Return the [X, Y] coordinate for the center point of the cell that contains the specified text.  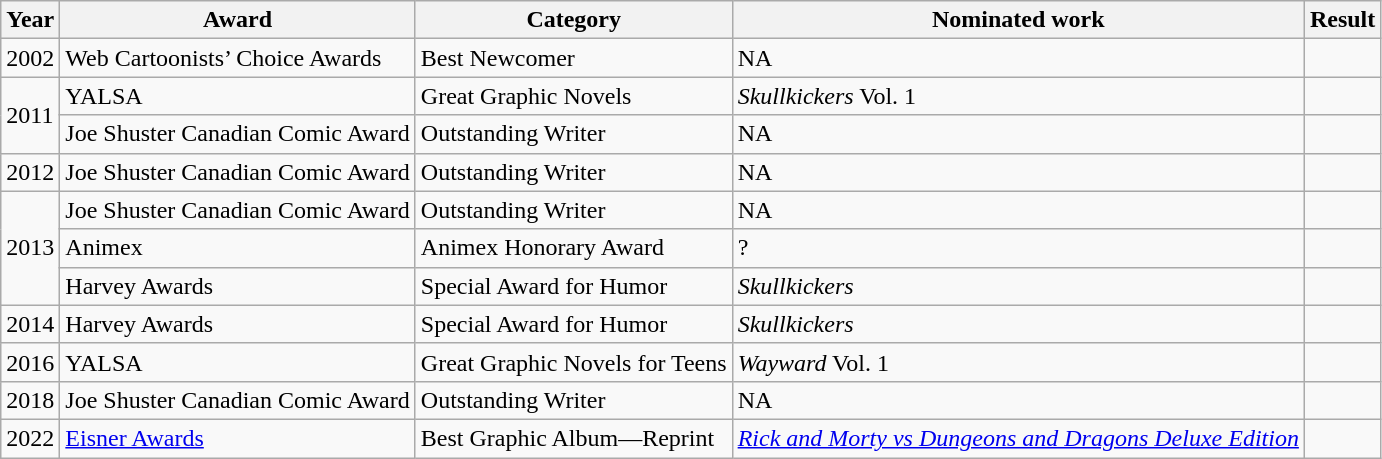
Nominated work [1018, 20]
Wayward Vol. 1 [1018, 362]
Best Newcomer [574, 58]
Great Graphic Novels for Teens [574, 362]
2018 [30, 400]
Skullkickers Vol. 1 [1018, 96]
Animex Honorary Award [574, 248]
2014 [30, 324]
Result [1342, 20]
Eisner Awards [238, 438]
Award [238, 20]
Web Cartoonists’ Choice Awards [238, 58]
2002 [30, 58]
Category [574, 20]
2011 [30, 115]
2016 [30, 362]
Great Graphic Novels [574, 96]
2022 [30, 438]
2013 [30, 248]
2012 [30, 172]
? [1018, 248]
Year [30, 20]
Animex [238, 248]
Rick and Morty vs Dungeons and Dragons Deluxe Edition [1018, 438]
Best Graphic Album—Reprint [574, 438]
